Scan for the cell matching the given text and deliver its (x, y) coordinate at center. 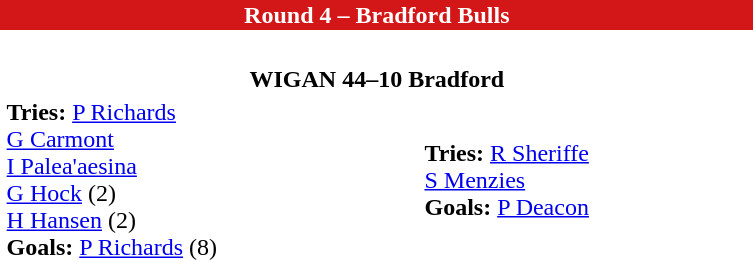
Round 4 – Bradford Bulls (377, 15)
WIGAN 44–10 Bradford (376, 79)
